Pinpoint the cell where the given text exists, returning its (x, y) midpoint coordinate. 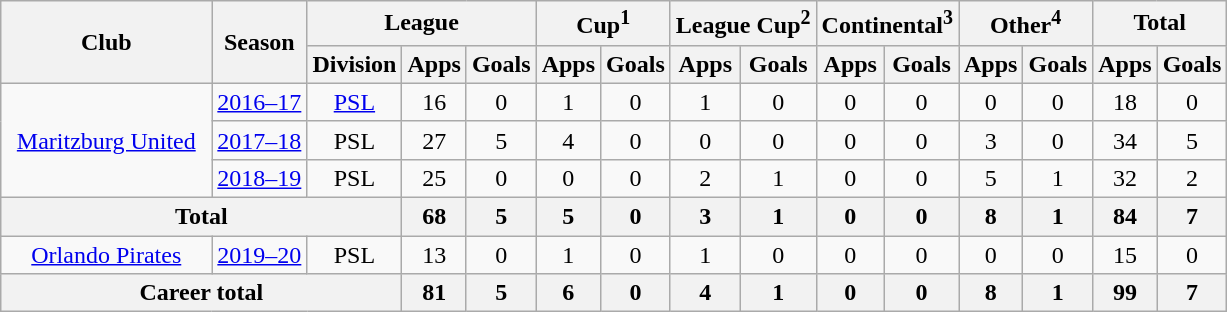
99 (1125, 293)
13 (434, 255)
Orlando Pirates (106, 255)
League (422, 24)
Maritzburg United (106, 140)
15 (1125, 255)
League Cup2 (743, 24)
Continental3 (887, 24)
25 (434, 178)
27 (434, 140)
Club (106, 42)
Division (354, 64)
16 (434, 102)
Career total (202, 293)
6 (568, 293)
2019–20 (260, 255)
Season (260, 42)
84 (1125, 217)
2017–18 (260, 140)
68 (434, 217)
34 (1125, 140)
2018–19 (260, 178)
Other4 (1025, 24)
2016–17 (260, 102)
32 (1125, 178)
18 (1125, 102)
81 (434, 293)
Cup1 (603, 24)
